Return the [X, Y] coordinate for the center point of the cell that contains the specified text.  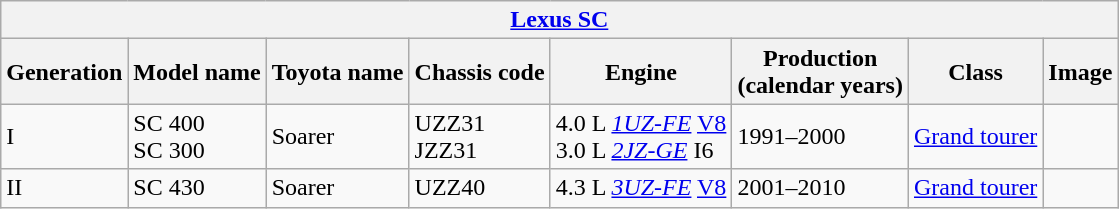
4.3 L 3UZ-FE V8 [641, 188]
Class [975, 72]
UZZ31JZZ31 [480, 136]
Model name [197, 72]
Image [1080, 72]
Chassis code [480, 72]
1991–2000 [820, 136]
Lexus SC [560, 20]
II [64, 188]
4.0 L 1UZ-FE V83.0 L 2JZ-GE I6 [641, 136]
Toyota name [338, 72]
SC 400SC 300 [197, 136]
Engine [641, 72]
Generation [64, 72]
SC 430 [197, 188]
UZZ40 [480, 188]
2001–2010 [820, 188]
Production(calendar years) [820, 72]
I [64, 136]
